For the text-containing cell, return its midpoint in [x, y] coordinate format. 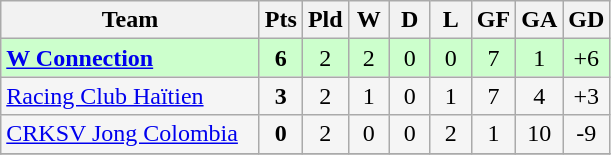
D [410, 20]
Pld [325, 20]
10 [540, 134]
CRKSV Jong Colombia [130, 134]
L [450, 20]
GF [493, 20]
W Connection [130, 58]
-9 [586, 134]
Team [130, 20]
+3 [586, 96]
3 [280, 96]
4 [540, 96]
6 [280, 58]
W [368, 20]
Pts [280, 20]
Racing Club Haïtien [130, 96]
GA [540, 20]
GD [586, 20]
+6 [586, 58]
